From the cell containing the given text, extract its center point as [X, Y] coordinate. 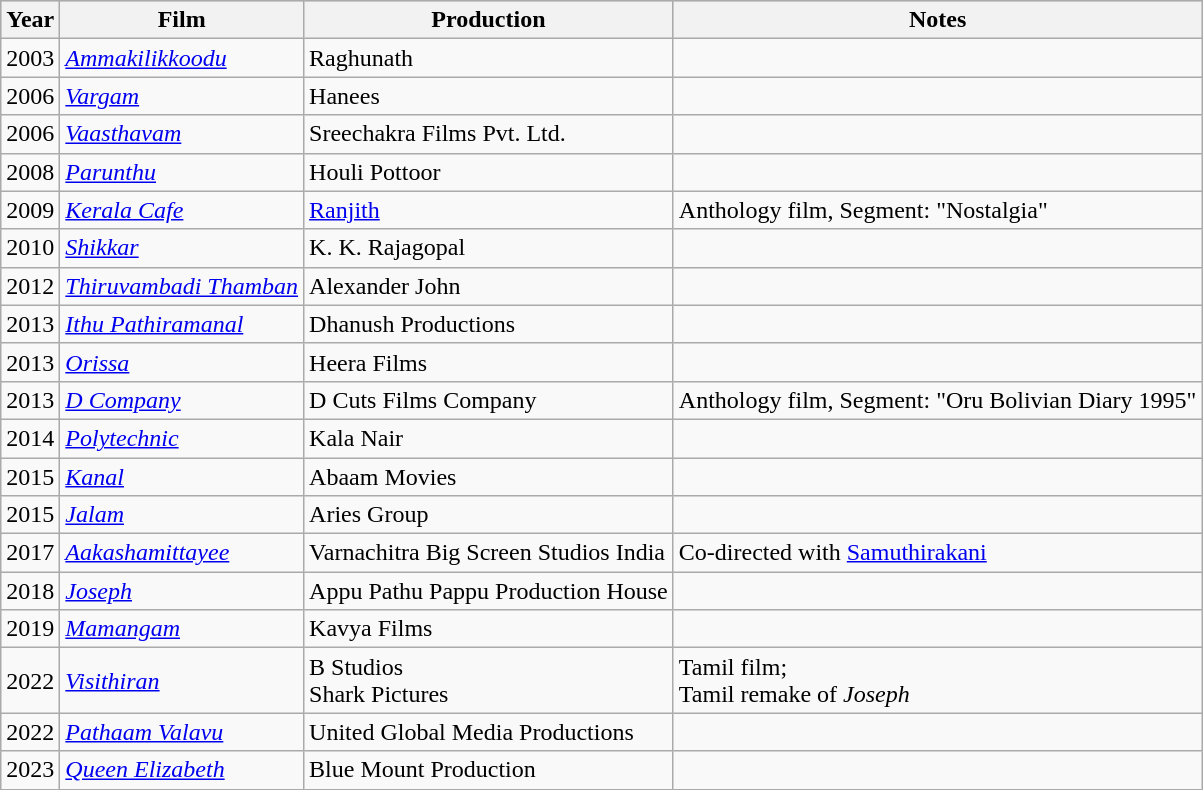
K. K. Rajagopal [489, 248]
2019 [30, 629]
2010 [30, 248]
Thiruvambadi Thamban [182, 286]
2023 [30, 770]
Anthology film, Segment: "Nostalgia" [938, 210]
Raghunath [489, 58]
Ammakilikkoodu [182, 58]
Visithiran [182, 680]
2014 [30, 438]
Jalam [182, 515]
2009 [30, 210]
Year [30, 20]
Varnachitra Big Screen Studios India [489, 553]
Hanees [489, 96]
2008 [30, 172]
Vaasthavam [182, 134]
Abaam Movies [489, 477]
2017 [30, 553]
Polytechnic [182, 438]
Tamil film; Tamil remake of Joseph [938, 680]
Notes [938, 20]
Sreechakra Films Pvt. Ltd. [489, 134]
Joseph [182, 591]
Co-directed with Samuthirakani [938, 553]
Vargam [182, 96]
Pathaam Valavu [182, 732]
2012 [30, 286]
Dhanush Productions [489, 324]
Kerala Cafe [182, 210]
Mamangam [182, 629]
Film [182, 20]
Aries Group [489, 515]
Kanal [182, 477]
B StudiosShark Pictures [489, 680]
Heera Films [489, 362]
2003 [30, 58]
D Company [182, 400]
D Cuts Films Company [489, 400]
Aakashamittayee [182, 553]
Appu Pathu Pappu Production House [489, 591]
Queen Elizabeth [182, 770]
Production [489, 20]
Alexander John [489, 286]
Orissa [182, 362]
United Global Media Productions [489, 732]
Anthology film, Segment: "Oru Bolivian Diary 1995" [938, 400]
Houli Pottoor [489, 172]
Shikkar [182, 248]
Kala Nair [489, 438]
Ranjith [489, 210]
Ithu Pathiramanal [182, 324]
2018 [30, 591]
Blue Mount Production [489, 770]
Parunthu [182, 172]
Kavya Films [489, 629]
